Output the [x, y] coordinate of the center of the cell containing the given text.  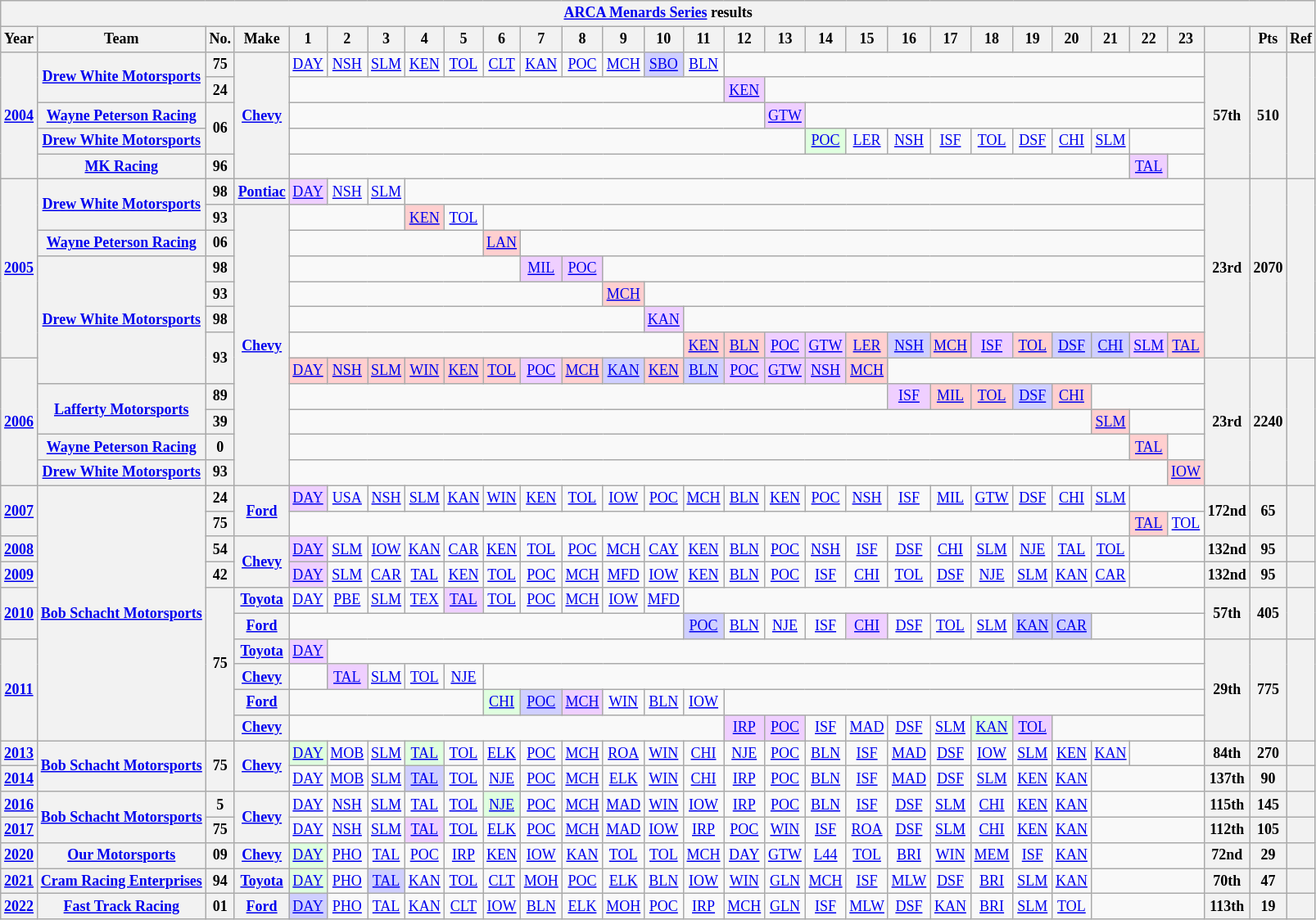
2014 [20, 779]
Cram Racing Enterprises [121, 881]
6 [502, 39]
Our Motorsports [121, 855]
12 [744, 39]
2007 [20, 511]
2011 [20, 689]
2006 [20, 422]
405 [1268, 613]
MK Racing [121, 167]
16 [909, 39]
172nd [1227, 511]
113th [1227, 907]
70th [1227, 881]
54 [219, 548]
2021 [20, 881]
No. [219, 39]
29 [1268, 855]
2004 [20, 115]
775 [1268, 689]
65 [1268, 511]
90 [1268, 779]
20 [1072, 39]
145 [1268, 804]
Lafferty Motorsports [121, 408]
21 [1110, 39]
9 [624, 39]
2008 [20, 548]
112th [1227, 830]
94 [219, 881]
09 [219, 855]
SBO [663, 64]
Fast Track Racing [121, 907]
2070 [1268, 268]
11 [703, 39]
2022 [20, 907]
MEM [992, 855]
Pontiac [262, 192]
23 [1186, 39]
115th [1227, 804]
Year [20, 39]
01 [219, 907]
510 [1268, 115]
2005 [20, 268]
84th [1227, 753]
2020 [20, 855]
Make [262, 39]
1 [308, 39]
LAN [502, 242]
89 [219, 396]
22 [1149, 39]
ARCA Menards Series results [658, 13]
L44 [825, 855]
72nd [1227, 855]
14 [825, 39]
39 [219, 422]
105 [1268, 830]
18 [992, 39]
17 [951, 39]
2240 [1268, 422]
Ref [1301, 39]
137th [1227, 779]
3 [387, 39]
29th [1227, 689]
USA [347, 498]
Pts [1268, 39]
7 [540, 39]
13 [785, 39]
10 [663, 39]
Team [121, 39]
47 [1268, 881]
2 [347, 39]
0 [219, 447]
2010 [20, 613]
42 [219, 575]
2009 [20, 575]
TEX [424, 601]
15 [866, 39]
2017 [20, 830]
4 [424, 39]
270 [1268, 753]
CAY [663, 548]
8 [582, 39]
2016 [20, 804]
PBE [347, 601]
2013 [20, 753]
96 [219, 167]
